Pinpoint the cell where the given text exists, returning its [X, Y] midpoint coordinate. 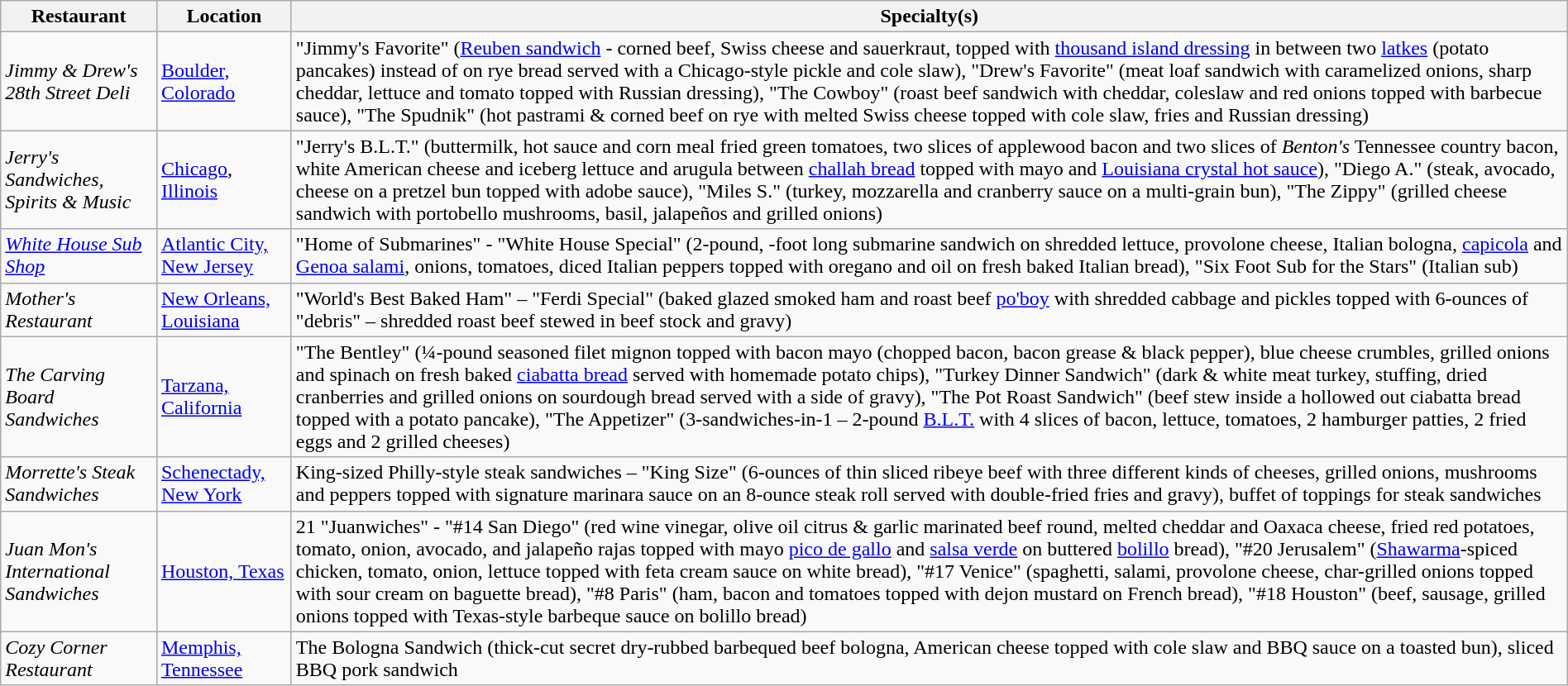
Mother's Restaurant [79, 309]
The Carving Board Sandwiches [79, 397]
Atlantic City, New Jersey [223, 256]
Memphis, Tennessee [223, 658]
Jerry's Sandwiches, Spirits & Music [79, 180]
Jimmy & Drew's 28th Street Deli [79, 81]
New Orleans, Louisiana [223, 309]
Juan Mon's International Sandwiches [79, 571]
Cozy Corner Restaurant [79, 658]
Restaurant [79, 17]
Boulder, Colorado [223, 81]
Tarzana, California [223, 397]
Morrette's Steak Sandwiches [79, 484]
Chicago, Illinois [223, 180]
Specialty(s) [930, 17]
Schenectady, New York [223, 484]
Location [223, 17]
Houston, Texas [223, 571]
White House Sub Shop [79, 256]
